Return the [x, y] coordinate for the center point of the cell that contains the specified text.  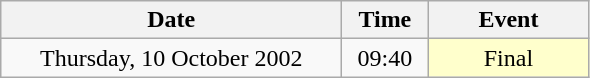
Thursday, 10 October 2002 [172, 58]
Time [385, 20]
09:40 [385, 58]
Final [508, 58]
Date [172, 20]
Event [508, 20]
